Identify which cell holds the provided text, then report its (X, Y) central coordinate. 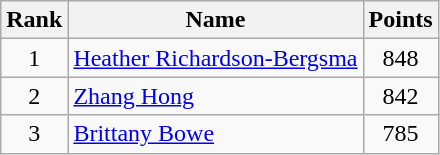
Rank (34, 20)
2 (34, 96)
Name (216, 20)
848 (400, 58)
1 (34, 58)
Zhang Hong (216, 96)
Points (400, 20)
3 (34, 134)
Heather Richardson-Bergsma (216, 58)
Brittany Bowe (216, 134)
785 (400, 134)
842 (400, 96)
